Return the [x, y] coordinate for the center point of the cell that contains the specified text.  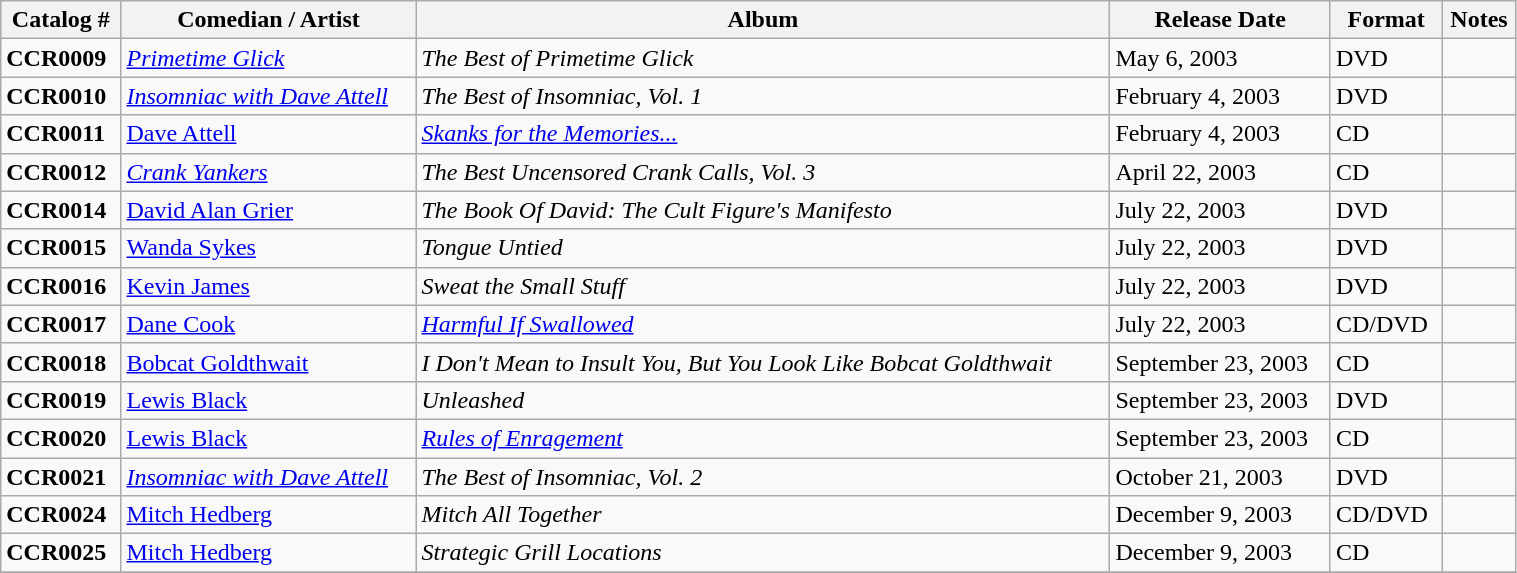
Sweat the Small Stuff [763, 286]
Tongue Untied [763, 248]
May 6, 2003 [1220, 58]
Catalog # [61, 20]
Album [763, 20]
October 21, 2003 [1220, 477]
Wanda Sykes [268, 248]
CCR0014 [61, 210]
April 22, 2003 [1220, 172]
Release Date [1220, 20]
The Best of Insomniac, Vol. 2 [763, 477]
Dave Attell [268, 134]
CCR0016 [61, 286]
The Best of Primetime Glick [763, 58]
The Best Uncensored Crank Calls, Vol. 3 [763, 172]
CCR0015 [61, 248]
CCR0017 [61, 324]
Dane Cook [268, 324]
CCR0024 [61, 515]
CCR0020 [61, 438]
Strategic Grill Locations [763, 553]
CCR0009 [61, 58]
Primetime Glick [268, 58]
CCR0011 [61, 134]
CCR0019 [61, 400]
Notes [1479, 20]
CCR0010 [61, 96]
Comedian / Artist [268, 20]
Unleashed [763, 400]
David Alan Grier [268, 210]
CCR0018 [61, 362]
Format [1386, 20]
Rules of Enragement [763, 438]
Kevin James [268, 286]
Crank Yankers [268, 172]
CCR0021 [61, 477]
I Don't Mean to Insult You, But You Look Like Bobcat Goldthwait [763, 362]
Harmful If Swallowed [763, 324]
CCR0012 [61, 172]
CCR0025 [61, 553]
The Best of Insomniac, Vol. 1 [763, 96]
Bobcat Goldthwait [268, 362]
The Book Of David: The Cult Figure's Manifesto [763, 210]
Mitch All Together [763, 515]
Skanks for the Memories... [763, 134]
